Extract the [x, y] coordinate from the center of the cell holding the provided text.  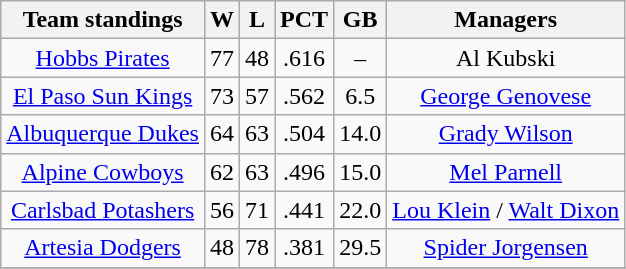
77 [222, 58]
6.5 [360, 96]
.381 [304, 248]
Managers [506, 20]
Albuquerque Dukes [103, 134]
– [360, 58]
GB [360, 20]
78 [258, 248]
Mel Parnell [506, 172]
.504 [304, 134]
Lou Klein / Walt Dixon [506, 210]
Alpine Cowboys [103, 172]
22.0 [360, 210]
Team standings [103, 20]
64 [222, 134]
29.5 [360, 248]
14.0 [360, 134]
.562 [304, 96]
Spider Jorgensen [506, 248]
W [222, 20]
Grady Wilson [506, 134]
Carlsbad Potashers [103, 210]
George Genovese [506, 96]
62 [222, 172]
56 [222, 210]
PCT [304, 20]
15.0 [360, 172]
Al Kubski [506, 58]
Artesia Dodgers [103, 248]
.441 [304, 210]
.496 [304, 172]
71 [258, 210]
57 [258, 96]
Hobbs Pirates [103, 58]
.616 [304, 58]
L [258, 20]
El Paso Sun Kings [103, 96]
73 [222, 96]
